Locate the cell with the specified text and output its (x, y) center coordinate. 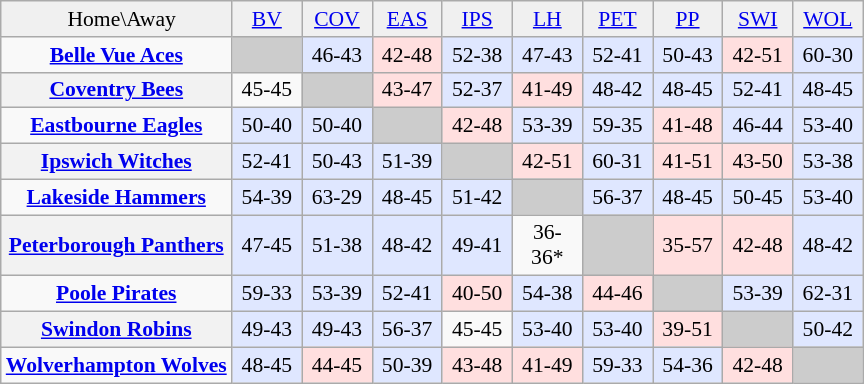
Poole Pirates (116, 294)
40-50 (477, 294)
59-35 (617, 126)
52-37 (477, 90)
49-41 (477, 246)
51-38 (337, 246)
50-42 (828, 330)
Home\Away (116, 19)
47-43 (547, 55)
60-31 (617, 162)
WOL (828, 19)
52-38 (477, 55)
PET (617, 19)
43-50 (758, 162)
43-48 (477, 365)
35-57 (687, 246)
BV (267, 19)
44-45 (337, 365)
Lakeside Hammers (116, 197)
51-39 (407, 162)
53-38 (828, 162)
Ipswich Witches (116, 162)
COV (337, 19)
Eastbourne Eagles (116, 126)
IPS (477, 19)
44-46 (617, 294)
Peterborough Panthers (116, 246)
36-36* (547, 246)
54-36 (687, 365)
43-47 (407, 90)
41-51 (687, 162)
46-43 (337, 55)
46-44 (758, 126)
60-30 (828, 55)
Belle Vue Aces (116, 55)
54-39 (267, 197)
EAS (407, 19)
SWI (758, 19)
Coventry Bees (116, 90)
PP (687, 19)
50-45 (758, 197)
51-42 (477, 197)
62-31 (828, 294)
50-39 (407, 365)
Wolverhampton Wolves (116, 365)
63-29 (337, 197)
41-48 (687, 126)
39-51 (687, 330)
47-45 (267, 246)
LH (547, 19)
54-38 (547, 294)
Swindon Robins (116, 330)
